Search for the cell housing the specified text and yield its [x, y] center coordinate. 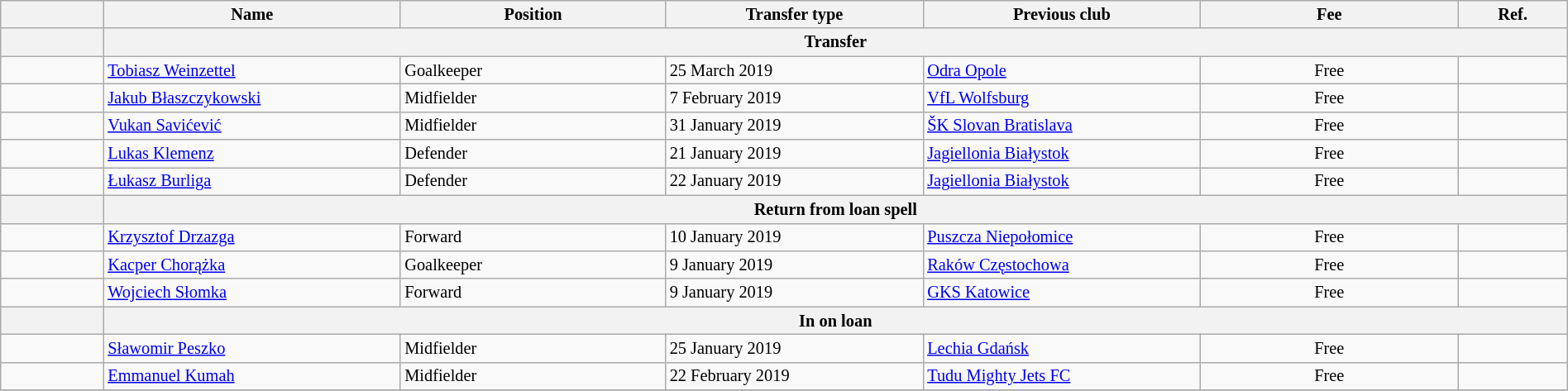
GKS Katowice [1062, 293]
Puszcza Niepołomice [1062, 237]
Ref. [1513, 14]
Raków Częstochowa [1062, 265]
25 January 2019 [795, 348]
Lukas Klemenz [251, 154]
Łukasz Burliga [251, 181]
Jakub Błaszczykowski [251, 98]
Return from loan spell [835, 209]
Position [533, 14]
7 February 2019 [795, 98]
25 March 2019 [795, 70]
VfL Wolfsburg [1062, 98]
Transfer [835, 42]
In on loan [835, 321]
Vukan Savićević [251, 126]
Name [251, 14]
31 January 2019 [795, 126]
ŠK Slovan Bratislava [1062, 126]
22 February 2019 [795, 376]
Tobiasz Weinzettel [251, 70]
Emmanuel Kumah [251, 376]
Lechia Gdańsk [1062, 348]
Wojciech Słomka [251, 293]
21 January 2019 [795, 154]
Tudu Mighty Jets FC [1062, 376]
Previous club [1062, 14]
Fee [1330, 14]
Transfer type [795, 14]
22 January 2019 [795, 181]
Sławomir Peszko [251, 348]
10 January 2019 [795, 237]
Kacper Chorążka [251, 265]
Krzysztof Drzazga [251, 237]
Odra Opole [1062, 70]
